Provide the [X, Y] coordinate of the cell's center where the given text is located.  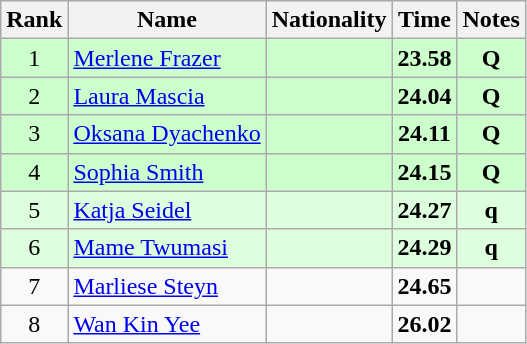
24.27 [424, 210]
23.58 [424, 58]
Nationality [329, 20]
5 [34, 210]
Katja Seidel [167, 210]
24.65 [424, 286]
Notes [491, 20]
6 [34, 248]
4 [34, 172]
7 [34, 286]
Name [167, 20]
24.04 [424, 96]
8 [34, 324]
1 [34, 58]
Laura Mascia [167, 96]
Merlene Frazer [167, 58]
Oksana Dyachenko [167, 134]
2 [34, 96]
Sophia Smith [167, 172]
3 [34, 134]
Marliese Steyn [167, 286]
Time [424, 20]
Rank [34, 20]
24.29 [424, 248]
Wan Kin Yee [167, 324]
Mame Twumasi [167, 248]
24.15 [424, 172]
24.11 [424, 134]
26.02 [424, 324]
